Search for the cell housing the specified text and yield its [X, Y] center coordinate. 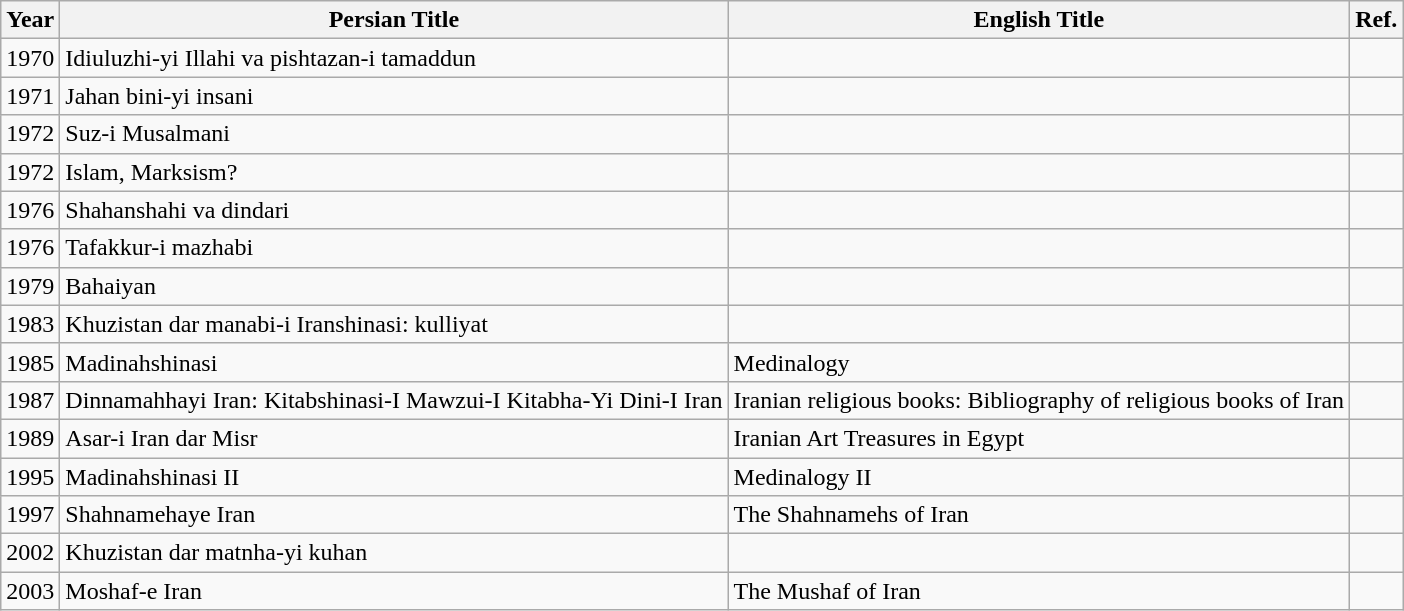
Persian Title [394, 20]
Ref. [1376, 20]
1979 [30, 286]
Shahnamehaye Iran [394, 515]
Medinalogy [1039, 362]
Khuzistan dar matnha-yi kuhan [394, 553]
Dinnamahhayi Iran: Kitabshinasi-I Mawzui-I Kitabha-Yi Dini-I Iran [394, 400]
Madinahshinasi [394, 362]
Islam, Marksism? [394, 172]
Tafakkur-i mazhabi [394, 248]
Jahan bini-yi insani [394, 96]
1989 [30, 438]
Bahaiyan [394, 286]
Suz-i Musalmani [394, 134]
1971 [30, 96]
Khuzistan dar manabi-i Iranshinasi: kulliyat [394, 324]
2002 [30, 553]
Iranian religious books: Bibliography of religious books of Iran [1039, 400]
1997 [30, 515]
1983 [30, 324]
1985 [30, 362]
Shahanshahi va dindari [394, 210]
1987 [30, 400]
The Mushaf of Iran [1039, 591]
Iranian Art Treasures in Egypt [1039, 438]
1995 [30, 477]
The Shahnamehs of Iran [1039, 515]
Asar-i Iran dar Misr [394, 438]
Moshaf-e Iran [394, 591]
1970 [30, 58]
Medinalogy II [1039, 477]
Year [30, 20]
Madinahshinasi II [394, 477]
2003 [30, 591]
Idiuluzhi-yi Illahi va pishtazan-i tamaddun [394, 58]
English Title [1039, 20]
